Locate the cell with the specified text and output its [X, Y] center coordinate. 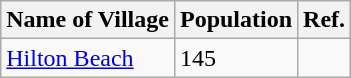
Hilton Beach [88, 58]
Ref. [324, 20]
Population [236, 20]
Name of Village [88, 20]
145 [236, 58]
